Locate the cell with the specified text and output its (X, Y) center coordinate. 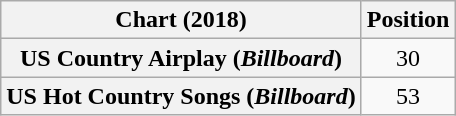
Chart (2018) (181, 20)
US Hot Country Songs (Billboard) (181, 96)
Position (408, 20)
53 (408, 96)
30 (408, 58)
US Country Airplay (Billboard) (181, 58)
